Return (x, y) of the center of cell containing provided text 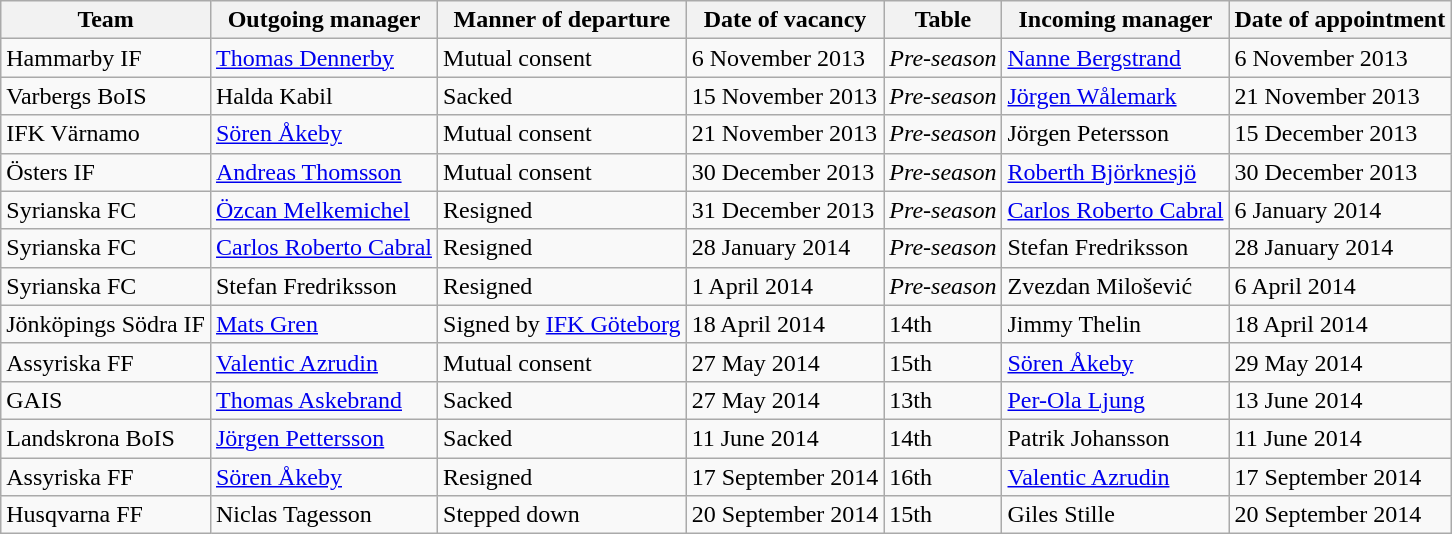
IFK Värnamo (106, 134)
Per-Ola Ljung (1116, 400)
13th (943, 400)
GAIS (106, 400)
Jönköpings Södra IF (106, 324)
13 June 2014 (1340, 400)
Patrik Johansson (1116, 438)
Jörgen Pettersson (324, 438)
Date of vacancy (785, 20)
Table (943, 20)
Jörgen Petersson (1116, 134)
Özcan Melkemichel (324, 210)
15 December 2013 (1340, 134)
16th (943, 477)
Halda Kabil (324, 96)
1 April 2014 (785, 286)
Jörgen Wålemark (1116, 96)
Stepped down (562, 515)
6 January 2014 (1340, 210)
Zvezdan Milošević (1116, 286)
Niclas Tagesson (324, 515)
Team (106, 20)
Östers IF (106, 172)
15 November 2013 (785, 96)
Incoming manager (1116, 20)
29 May 2014 (1340, 362)
Andreas Thomsson (324, 172)
Varbergs BoIS (106, 96)
Husqvarna FF (106, 515)
Giles Stille (1116, 515)
Nanne Bergstrand (1116, 58)
Date of appointment (1340, 20)
31 December 2013 (785, 210)
Landskrona BoIS (106, 438)
6 April 2014 (1340, 286)
Mats Gren (324, 324)
Manner of departure (562, 20)
Roberth Björknesjö (1116, 172)
Thomas Dennerby (324, 58)
Jimmy Thelin (1116, 324)
Signed by IFK Göteborg (562, 324)
Thomas Askebrand (324, 400)
Hammarby IF (106, 58)
Outgoing manager (324, 20)
